For the text-containing cell, return its midpoint in [x, y] coordinate format. 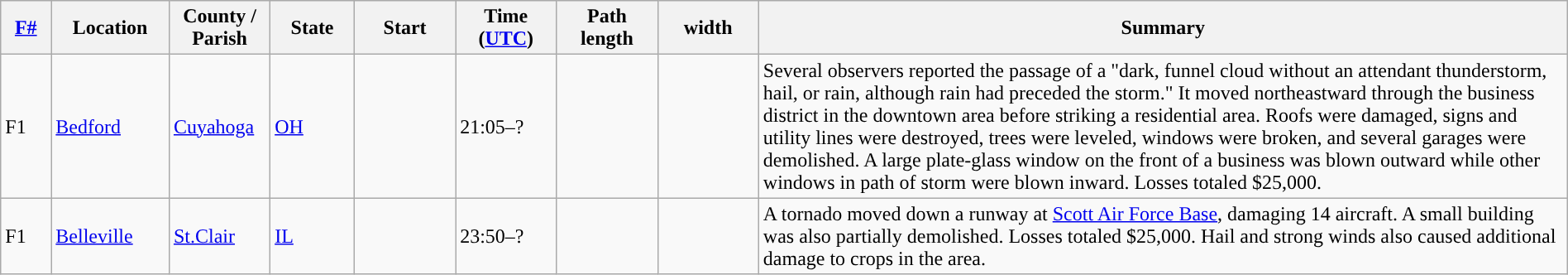
OH [313, 126]
Time (UTC) [506, 28]
Belleville [111, 236]
width [708, 28]
21:05–? [506, 126]
St.Clair [219, 236]
State [313, 28]
County / Parish [219, 28]
Path length [607, 28]
IL [313, 236]
Summary [1163, 28]
F# [26, 28]
23:50–? [506, 236]
Location [111, 28]
Bedford [111, 126]
Start [404, 28]
Cuyahoga [219, 126]
